Determine the [X, Y] coordinate at the center of the cell enclosing the given text.  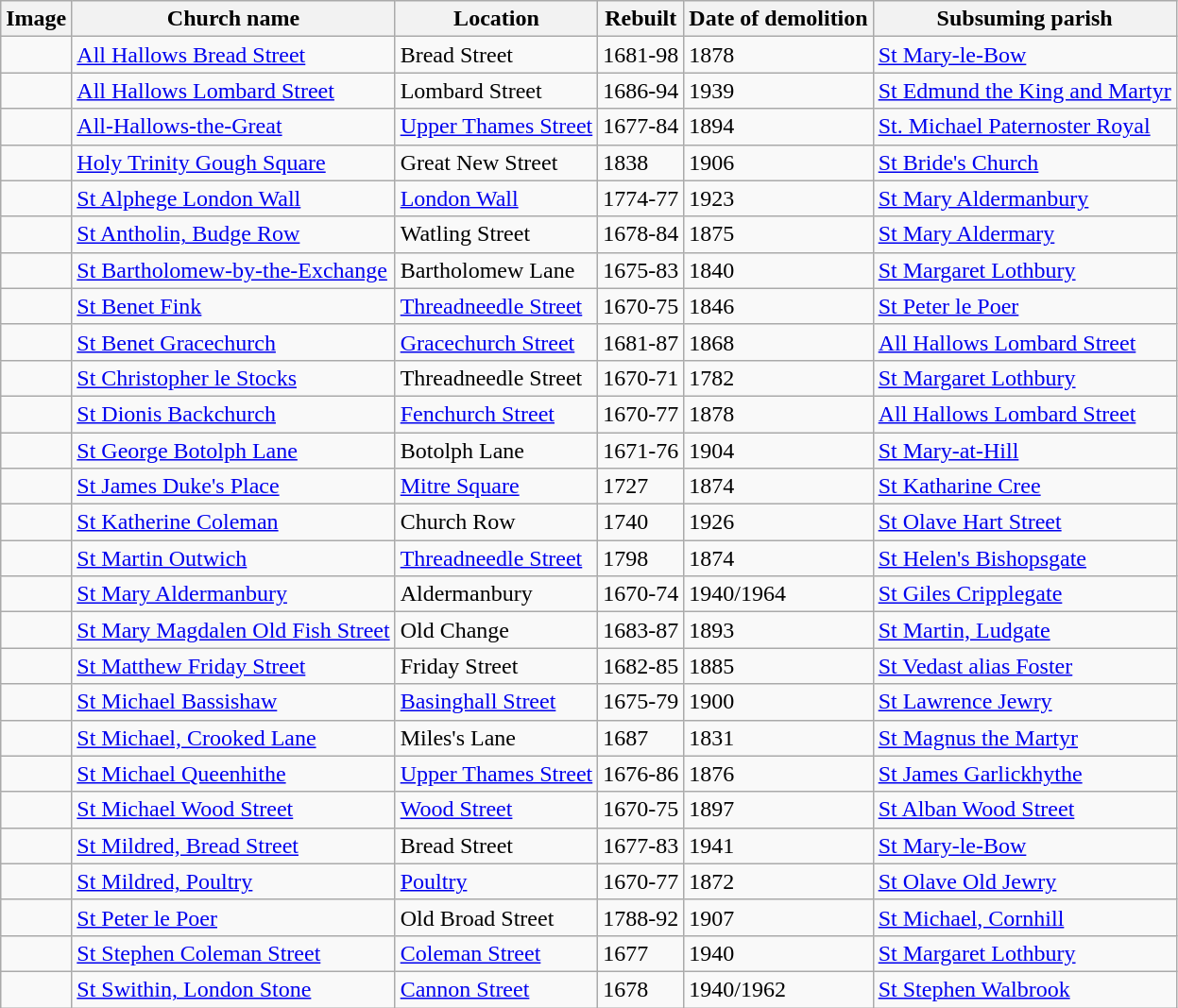
1840 [778, 270]
1675-79 [640, 702]
Wood Street [497, 810]
All-Hallows-the-Great [233, 127]
1677 [640, 953]
St Bride's Church [1024, 162]
St Vedast alias Foster [1024, 666]
St Mary Magdalen Old Fish Street [233, 630]
Fenchurch Street [497, 414]
1893 [778, 630]
1875 [778, 234]
1678-84 [640, 234]
St Magnus the Martyr [1024, 738]
Rebuilt [640, 19]
St Swithin, London Stone [233, 989]
Aldermanbury [497, 594]
St Olave Hart Street [1024, 522]
St Lawrence Jewry [1024, 702]
1939 [778, 91]
1788-92 [640, 917]
1941 [778, 846]
St Michael Queenhithe [233, 774]
Basinghall Street [497, 702]
Coleman Street [497, 953]
Subsuming parish [1024, 19]
1675-83 [640, 270]
1798 [640, 558]
Botolph Lane [497, 451]
Location [497, 19]
1687 [640, 738]
1940/1964 [778, 594]
1926 [778, 522]
1831 [778, 738]
St Stephen Coleman Street [233, 953]
1681-87 [640, 342]
St Mildred, Bread Street [233, 846]
1677-83 [640, 846]
Great New Street [497, 162]
St Mary-at-Hill [1024, 451]
1671-76 [640, 451]
1681-98 [640, 55]
1740 [640, 522]
1876 [778, 774]
St Michael, Cornhill [1024, 917]
St Mildred, Poultry [233, 881]
Miles's Lane [497, 738]
St Stephen Walbrook [1024, 989]
1676-86 [640, 774]
Cannon Street [497, 989]
1885 [778, 666]
Church name [233, 19]
St Bartholomew-by-the-Exchange [233, 270]
St Christopher le Stocks [233, 378]
1904 [778, 451]
1677-84 [640, 127]
Old Broad Street [497, 917]
St. Michael Paternoster Royal [1024, 127]
1774-77 [640, 198]
St Alphege London Wall [233, 198]
1727 [640, 487]
St Helen's Bishopsgate [1024, 558]
Lombard Street [497, 91]
Poultry [497, 881]
1940/1962 [778, 989]
1838 [640, 162]
St Alban Wood Street [1024, 810]
St Katherine Coleman [233, 522]
1907 [778, 917]
Friday Street [497, 666]
St Matthew Friday Street [233, 666]
1872 [778, 881]
1670-71 [640, 378]
St Katharine Cree [1024, 487]
1782 [778, 378]
1682-85 [640, 666]
Image [36, 19]
Mitre Square [497, 487]
1868 [778, 342]
St Benet Fink [233, 306]
St Michael, Crooked Lane [233, 738]
1670-74 [640, 594]
1897 [778, 810]
St James Duke's Place [233, 487]
St Benet Gracechurch [233, 342]
1678 [640, 989]
1894 [778, 127]
St Michael Bassishaw [233, 702]
St Martin, Ludgate [1024, 630]
All Hallows Bread Street [233, 55]
Gracechurch Street [497, 342]
1940 [778, 953]
1900 [778, 702]
St Edmund the King and Martyr [1024, 91]
1906 [778, 162]
St Martin Outwich [233, 558]
St George Botolph Lane [233, 451]
Date of demolition [778, 19]
St Olave Old Jewry [1024, 881]
St James Garlickhythe [1024, 774]
1686-94 [640, 91]
Bartholomew Lane [497, 270]
Watling Street [497, 234]
St Giles Cripplegate [1024, 594]
London Wall [497, 198]
St Michael Wood Street [233, 810]
St Antholin, Budge Row [233, 234]
St Dionis Backchurch [233, 414]
St Mary Aldermary [1024, 234]
1923 [778, 198]
Old Change [497, 630]
1846 [778, 306]
Holy Trinity Gough Square [233, 162]
Church Row [497, 522]
1683-87 [640, 630]
